Find where the given text appears and provide that cell's center as [X, Y] coordinate. 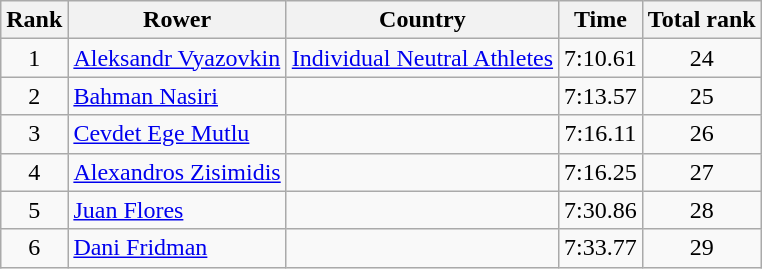
2 [34, 96]
7:16.11 [601, 134]
Alexandros Zisimidis [177, 172]
3 [34, 134]
Individual Neutral Athletes [422, 58]
Rower [177, 20]
1 [34, 58]
Country [422, 20]
Juan Flores [177, 210]
24 [702, 58]
7:10.61 [601, 58]
26 [702, 134]
Rank [34, 20]
7:30.86 [601, 210]
Bahman Nasiri [177, 96]
29 [702, 248]
7:16.25 [601, 172]
27 [702, 172]
Total rank [702, 20]
Dani Fridman [177, 248]
5 [34, 210]
Aleksandr Vyazovkin [177, 58]
6 [34, 248]
7:13.57 [601, 96]
4 [34, 172]
Cevdet Ege Mutlu [177, 134]
Time [601, 20]
28 [702, 210]
25 [702, 96]
7:33.77 [601, 248]
